Search for the cell housing the specified text and yield its (X, Y) center coordinate. 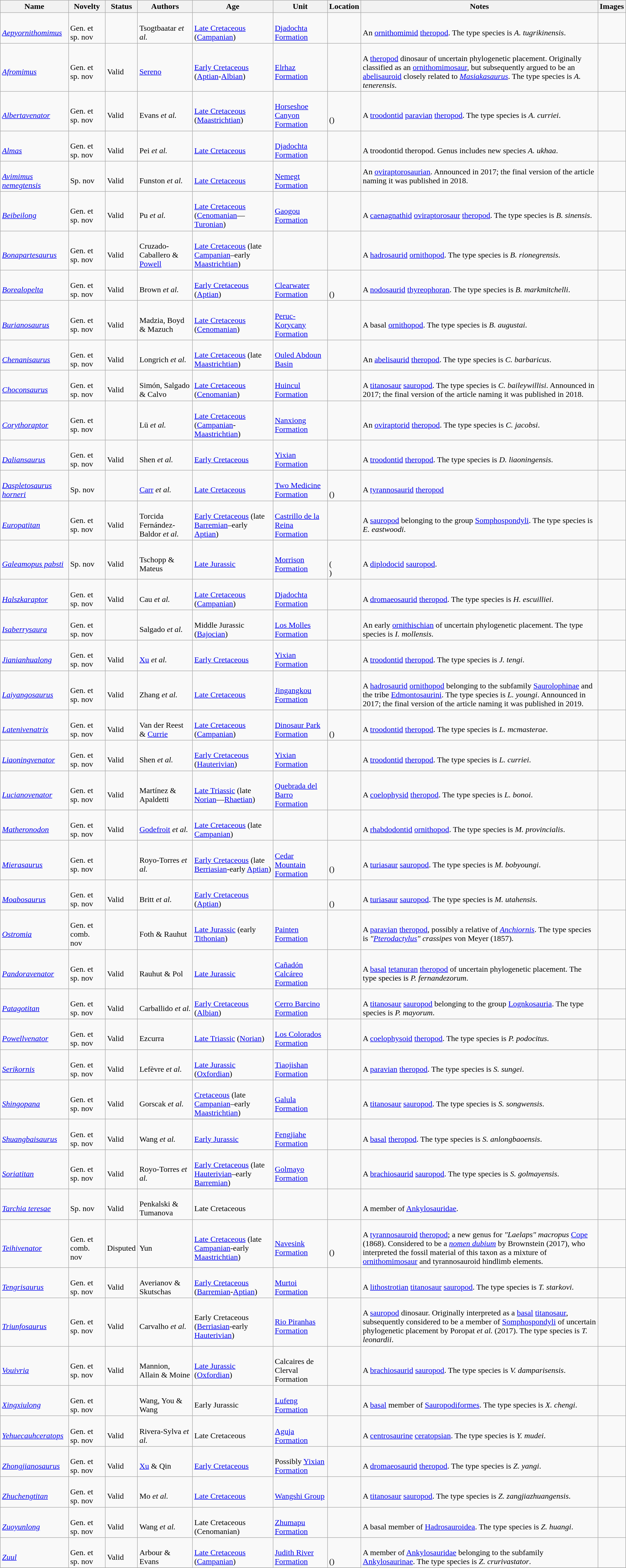
A dromaeosaurid theropod. The type species is H. escuilliei. (479, 595)
Zhongjianosaurus (34, 1461)
Averianov & Skutschas (165, 1283)
Late Cretaceous (late Campanian) (233, 825)
Authors (165, 7)
A basal member of Sauropodiformes. The type species is X. chengi. (479, 1401)
A troodontid theropod. The type species is D. liaoningensis. (479, 455)
Early Cretaceous (Albian) (233, 1004)
Tsogtbaatar et al. (165, 28)
A troodontid theropod. The type species is J. tengi. (479, 655)
Torcida Fernández-Baldor et al. (165, 520)
Burianosaurus (34, 320)
Judith River Formation (300, 1553)
Cau et al. (165, 595)
A titanosaur sauropod belonging to the group Lognkosauria. The type species is P. mayorum. (479, 1004)
Cedar Mountain Formation (300, 860)
Castrillo de la Reina Formation (300, 520)
Mo et al. (165, 1492)
A basal member of Hadrosauroidea. The type species is Z. huangi. (479, 1522)
Possibly Yixian Formation (300, 1461)
Longrich et al. (165, 355)
A sauropod belonging to the group Somphospondyli. The type species is E. eastwoodi. (479, 520)
Unit (300, 7)
A titanosaur sauropod. The type species is Z. zangjiazhuangensis. (479, 1492)
Dinosaur Park Formation (300, 725)
Xingxiulong (34, 1401)
A paravian theropod, possibly a relative of Anchiornis. The type species is "Pterodactylus" crassipes von Meyer (1857). (479, 930)
Arbour & Evans (165, 1553)
Lü et al. (165, 421)
Huincul Formation (300, 385)
Horseshoe Canyon Formation (300, 111)
Los Molles Formation (300, 625)
Early Cretaceous (late Berriasian-early Aptian) (233, 860)
Halszkaraptor (34, 595)
Gaogou Formation (300, 211)
Late Cretaceous (Campanian-Maastrichtian) (233, 421)
Wang, You & Wang (165, 1401)
Peruc-Korycany Formation (300, 320)
Carballido et al. (165, 1004)
Rauhut & Pol (165, 969)
Simón, Salgado & Calvo (165, 385)
A paravian theropod. The type species is S. sungei. (479, 1065)
A centrosaurine ceratopsian. The type species is Y. mudei. (479, 1431)
Lucianovenator (34, 790)
Early Cretaceous (late Barremian–early Aptian) (233, 520)
Late Triassic (late Norian—Rhaetian) (233, 790)
Britt et al. (165, 895)
Elrhaz Formation (300, 67)
Daliansaurus (34, 455)
A lithostrotian titanosaur sauropod. The type species is T. starkovi. (479, 1283)
An early ornithischian of uncertain phylogenetic placement. The type species is I. mollensis. (479, 625)
A nodosaurid thyreophoran. The type species is B. markmitchelli. (479, 285)
Triunfosaurus (34, 1322)
Aguja Formation (300, 1431)
Tiaojishan Formation (300, 1065)
An abelisaurid theropod. The type species is C. barbaricus. (479, 355)
A turiasaur sauropod. The type species is M. utahensis. (479, 895)
Late Triassic (Norian) (233, 1034)
Moabosaurus (34, 895)
Pandoravenator (34, 969)
Images (612, 7)
Lufeng Formation (300, 1401)
A member of Ankylosauridae. (479, 1204)
Murtoi Formation (300, 1283)
Early Cretaceous (Barremian-Aptian) (233, 1283)
Cerro Barcino Formation (300, 1004)
Choconsaurus (34, 385)
Tarchia teresae (34, 1204)
Europatitan (34, 520)
A dromaeosaurid theropod. The type species is Z. yangi. (479, 1461)
Avimimus nemegtensis (34, 176)
Late Cretaceous (late Campanian-early Maastrichtian) (233, 1243)
An ornithomimid theropod. The type species is A. tugrikinensis. (479, 28)
Soriatitan (34, 1169)
A rhabdodontid ornithopod. The type species is M. provincialis. (479, 825)
Status (122, 7)
Name (34, 7)
A brachiosaurid sauropod. The type species is V. damparisensis. (479, 1366)
Penkalski & Tumanova (165, 1204)
Ouled Abdoun Basin (300, 355)
Yehuecauhceratops (34, 1431)
Wangshi Group (300, 1492)
A basal ornithopod. The type species is B. augustai. (479, 320)
Matheronodon (34, 825)
Late Cretaceous (Cenomanian—Turonian) (233, 211)
Late Jurassic (early Tithonian) (233, 930)
Salgado et al. (165, 625)
Daspletosaurus horneri (34, 486)
A troodontid theropod. Genus includes new species A. ukhaa. (479, 146)
Clearwater Formation (300, 285)
Navesink Formation (300, 1243)
Calcaires de Clerval Formation (300, 1366)
Beibeilong (34, 211)
Early Cretaceous (Aptian-Albian) (233, 67)
Ostromia (34, 930)
Late Cretaceous (late Maastrichtian) (233, 355)
A coelophysid theropod. The type species is L. bonoi. (479, 790)
Gorscak et al. (165, 1099)
Morrison Formation (300, 560)
Lefèvre et al. (165, 1065)
Bonapartesaurus (34, 250)
Evans et al. (165, 111)
Almas (34, 146)
A tyrannosaurid theropod (479, 486)
Galeamopus pabsti (34, 560)
Rio Piranhas Formation (300, 1322)
Golmayo Formation (300, 1169)
Cretaceous (late Campanian–early Maastrichtian) (233, 1099)
Location (344, 7)
Fengjiahe Formation (300, 1134)
Brown et al. (165, 285)
Latenivenatrix (34, 725)
Isaberrysaura (34, 625)
Mannion, Allain & Moine (165, 1366)
A basal tetanuran theropod of uncertain phylogenetic placement. The type species is P. fernandezorum. (479, 969)
Zuul (34, 1553)
A hadrosaurid ornithopod. The type species is B. rionegrensis. (479, 250)
Quebrada del Barro Formation (300, 790)
Xu & Qin (165, 1461)
Rivera-Sylva et al. (165, 1431)
Vouivria (34, 1366)
Galula Formation (300, 1099)
Madzia, Boyd & Mazuch (165, 320)
Nemegt Formation (300, 176)
A coelophysoid theropod. The type species is P. podocitus. (479, 1034)
Carr et al. (165, 486)
Carvalho et al. (165, 1322)
Serikornis (34, 1065)
Jianianhualong (34, 655)
Zhuchengtitan (34, 1492)
Mierasaurus (34, 860)
A brachiosaurid sauropod. The type species is S. golmayensis. (479, 1169)
Late Cretaceous (late Campanian–early Maastrichtian) (233, 250)
Shuangbaisaurus (34, 1134)
Jingangkou Formation (300, 690)
Liaoningvenator (34, 755)
A diplodocid sauropod. (479, 560)
A titanosaur sauropod. The type species is C. baileywillisi. Announced in 2017; the final version of the article naming it was published in 2018. (479, 385)
Patagotitan (34, 1004)
Albertavenator (34, 111)
Pu et al. (165, 211)
Zhang et al. (165, 690)
Los Colorados Formation (300, 1034)
Borealopelta (34, 285)
Afromimus (34, 67)
Ezcurra (165, 1034)
Pei et al. (165, 146)
Yun (165, 1243)
Zhumapu Formation (300, 1522)
Late Cretaceous (Maastrichtian) (233, 111)
A titanosaur sauropod. The type species is S. songwensis. (479, 1099)
Tschopp & Mateus (165, 560)
Sereno (165, 67)
Disputed (122, 1243)
Painten Formation (300, 930)
Middle Jurassic (Bajocian) (233, 625)
Early Cretaceous (Berriasian-early Hauterivian) (233, 1322)
A caenagnathid oviraptorosaur theropod. The type species is B. sinensis. (479, 211)
A troodontid theropod. The type species is L. curriei. (479, 755)
A basal theropod. The type species is S. anlongbaoensis. (479, 1134)
Chenanisaurus (34, 355)
Novelty (87, 7)
Powellvenator (34, 1034)
Laiyangosaurus (34, 690)
Martínez & Apaldetti (165, 790)
Zuoyunlong (34, 1522)
A troodontid theropod. The type species is L. mcmasterae. (479, 725)
Age (233, 7)
Foth & Rauhut (165, 930)
Cañadón Calcáreo Formation (300, 969)
Van der Reest & Currie (165, 725)
Shingopana (34, 1099)
Teihivenator (34, 1243)
Notes (479, 7)
An oviraptorid theropod. The type species is C. jacobsi. (479, 421)
Early Cretaceous (Hauterivian) (233, 755)
Early Cretaceous (late Hauterivian–early Barremian) (233, 1169)
An oviraptorosaurian. Announced in 2017; the final version of the article naming it was published in 2018. (479, 176)
Two Medicine Formation (300, 486)
A member of Ankylosauridae belonging to the subfamily Ankylosaurinae. The type species is Z. crurivastator. (479, 1553)
A troodontid paravian theropod. The type species is A. curriei. (479, 111)
Godefroit et al. (165, 825)
Corythoraptor (34, 421)
Funston et al. (165, 176)
Xu et al. (165, 655)
Aepyornithomimus (34, 28)
A turiasaur sauropod. The type species is M. bobyoungi. (479, 860)
Nanxiong Formation (300, 421)
Tengrisaurus (34, 1283)
Cruzado-Caballero & Powell (165, 250)
